Return the (x, y) coordinate for the center point of the cell that contains the specified text.  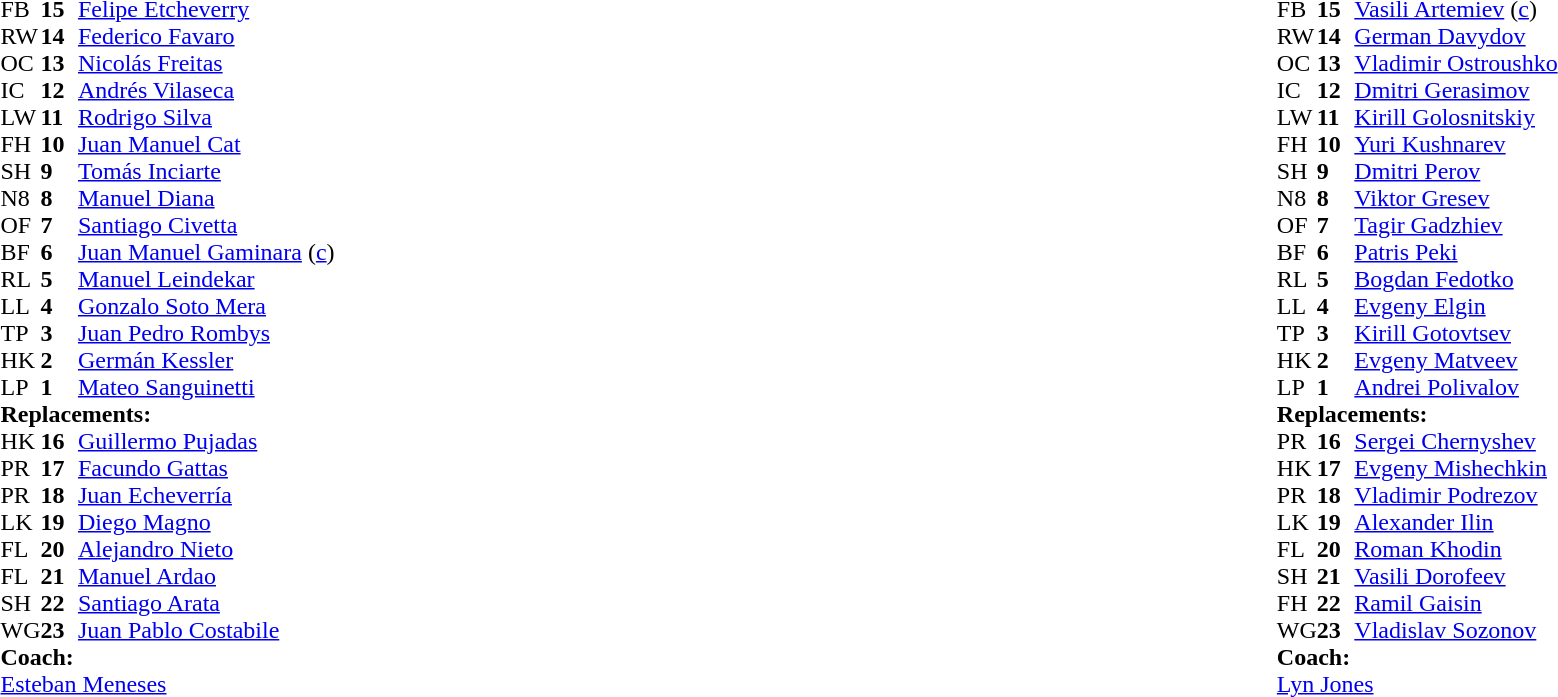
Ramil Gaisin (1456, 604)
Yuri Kushnarev (1456, 144)
Santiago Arata (206, 604)
Juan Manuel Cat (206, 144)
Tomás Inciarte (206, 172)
Vladimir Ostroushko (1456, 64)
Manuel Ardao (206, 576)
Evgeny Elgin (1456, 306)
Kirill Gotovtsev (1456, 334)
Mateo Sanguinetti (206, 388)
Alejandro Nieto (206, 550)
Manuel Leindekar (206, 280)
Juan Pedro Rombys (206, 334)
Juan Pablo Costabile (206, 630)
Vasili Dorofeev (1456, 576)
Nicolás Freitas (206, 64)
German Davydov (1456, 36)
Evgeny Matveev (1456, 360)
Juan Manuel Gaminara (c) (206, 252)
Vladislav Sozonov (1456, 630)
Dmitri Perov (1456, 172)
Sergei Chernyshev (1456, 442)
Manuel Diana (206, 198)
Lyn Jones (1418, 684)
Federico Favaro (206, 36)
Esteban Meneses (167, 684)
Patris Peki (1456, 252)
Guillermo Pujadas (206, 442)
Germán Kessler (206, 360)
Tagir Gadzhiev (1456, 226)
Facundo Gattas (206, 468)
Juan Echeverría (206, 496)
Santiago Civetta (206, 226)
Roman Khodin (1456, 550)
Vladimir Podrezov (1456, 496)
Evgeny Mishechkin (1456, 468)
Bogdan Fedotko (1456, 280)
Dmitri Gerasimov (1456, 90)
Kirill Golosnitskiy (1456, 118)
Rodrigo Silva (206, 118)
Andrei Polivalov (1456, 388)
Viktor Gresev (1456, 198)
Diego Magno (206, 522)
Alexander Ilin (1456, 522)
Andrés Vilaseca (206, 90)
Gonzalo Soto Mera (206, 306)
